Return [x, y] of the center of cell containing provided text 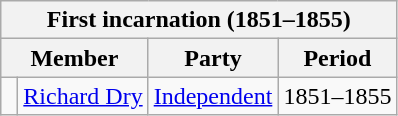
Member [74, 58]
Period [338, 58]
Independent [213, 96]
1851–1855 [338, 96]
First incarnation (1851–1855) [199, 20]
Richard Dry [83, 96]
Party [213, 58]
